Output the (X, Y) coordinate of the center of the cell containing the given text.  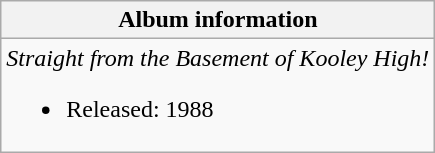
Album information (218, 20)
Straight from the Basement of Kooley High!Released: 1988 (218, 96)
